Extract the (x, y) coordinate from the center of the cell holding the provided text.  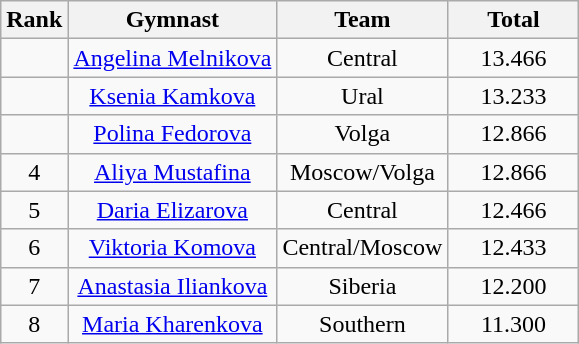
Gymnast (172, 20)
11.300 (514, 324)
Central/Moscow (362, 248)
13.233 (514, 96)
7 (34, 286)
Maria Kharenkova (172, 324)
Ksenia Kamkova (172, 96)
Anastasia Iliankova (172, 286)
Southern (362, 324)
Rank (34, 20)
Team (362, 20)
6 (34, 248)
Volga (362, 134)
4 (34, 172)
Siberia (362, 286)
13.466 (514, 58)
Daria Elizarova (172, 210)
8 (34, 324)
Viktoria Komova (172, 248)
12.433 (514, 248)
12.466 (514, 210)
Polina Fedorova (172, 134)
5 (34, 210)
Ural (362, 96)
Moscow/Volga (362, 172)
Aliya Mustafina (172, 172)
12.200 (514, 286)
Angelina Melnikova (172, 58)
Total (514, 20)
